Return (x, y) of the center of cell containing provided text 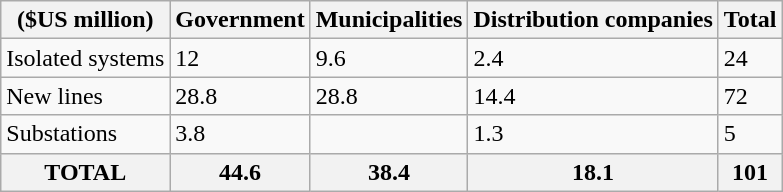
12 (240, 58)
Government (240, 20)
3.8 (240, 134)
14.4 (593, 96)
($US million) (86, 20)
72 (750, 96)
9.6 (389, 58)
New lines (86, 96)
44.6 (240, 172)
Distribution companies (593, 20)
101 (750, 172)
38.4 (389, 172)
Municipalities (389, 20)
Substations (86, 134)
TOTAL (86, 172)
2.4 (593, 58)
24 (750, 58)
1.3 (593, 134)
Isolated systems (86, 58)
18.1 (593, 172)
Total (750, 20)
5 (750, 134)
